For the text-containing cell, return its midpoint in (X, Y) coordinate format. 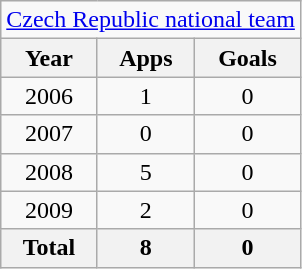
2006 (49, 96)
Total (49, 248)
Year (49, 58)
2007 (49, 134)
1 (146, 96)
8 (146, 248)
5 (146, 172)
2009 (49, 210)
Goals (248, 58)
Czech Republic national team (151, 20)
2 (146, 210)
Apps (146, 58)
2008 (49, 172)
